From the cell containing the given text, extract its center point as [x, y] coordinate. 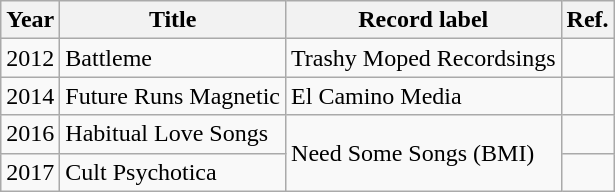
Year [30, 20]
Trashy Moped Recordsings [424, 58]
Battleme [173, 58]
Title [173, 20]
2014 [30, 96]
Future Runs Magnetic [173, 96]
Need Some Songs (BMI) [424, 153]
El Camino Media [424, 96]
Ref. [588, 20]
2017 [30, 172]
2016 [30, 134]
2012 [30, 58]
Habitual Love Songs [173, 134]
Record label [424, 20]
Cult Psychotica [173, 172]
